Pinpoint the cell where the given text exists, returning its (X, Y) midpoint coordinate. 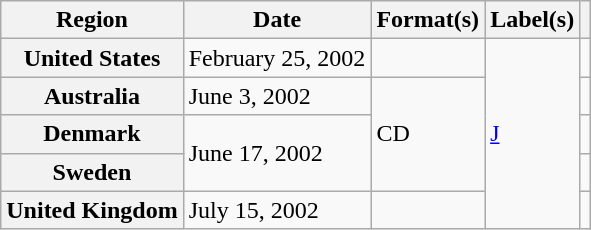
United Kingdom (92, 210)
CD (428, 134)
Date (277, 20)
Sweden (92, 172)
June 3, 2002 (277, 96)
Australia (92, 96)
Label(s) (532, 20)
Region (92, 20)
Format(s) (428, 20)
June 17, 2002 (277, 153)
J (532, 134)
United States (92, 58)
February 25, 2002 (277, 58)
July 15, 2002 (277, 210)
Denmark (92, 134)
